From the cell containing the given text, extract its center point as [x, y] coordinate. 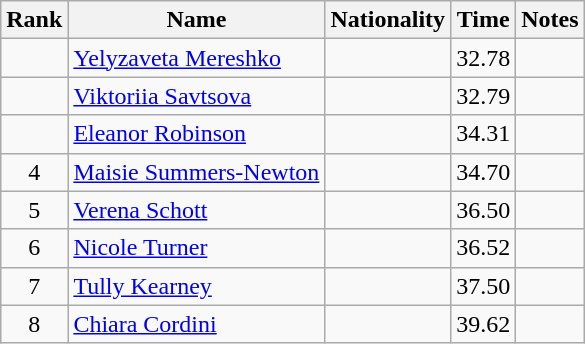
Nicole Turner [196, 248]
8 [34, 324]
39.62 [484, 324]
Maisie Summers-Newton [196, 172]
Eleanor Robinson [196, 134]
7 [34, 286]
36.50 [484, 210]
34.70 [484, 172]
5 [34, 210]
Name [196, 20]
Notes [550, 20]
6 [34, 248]
Viktoriia Savtsova [196, 96]
34.31 [484, 134]
4 [34, 172]
Time [484, 20]
36.52 [484, 248]
Yelyzaveta Mereshko [196, 58]
37.50 [484, 286]
Nationality [388, 20]
Rank [34, 20]
32.78 [484, 58]
Tully Kearney [196, 286]
32.79 [484, 96]
Chiara Cordini [196, 324]
Verena Schott [196, 210]
